From the cell containing the given text, extract its center point as (x, y) coordinate. 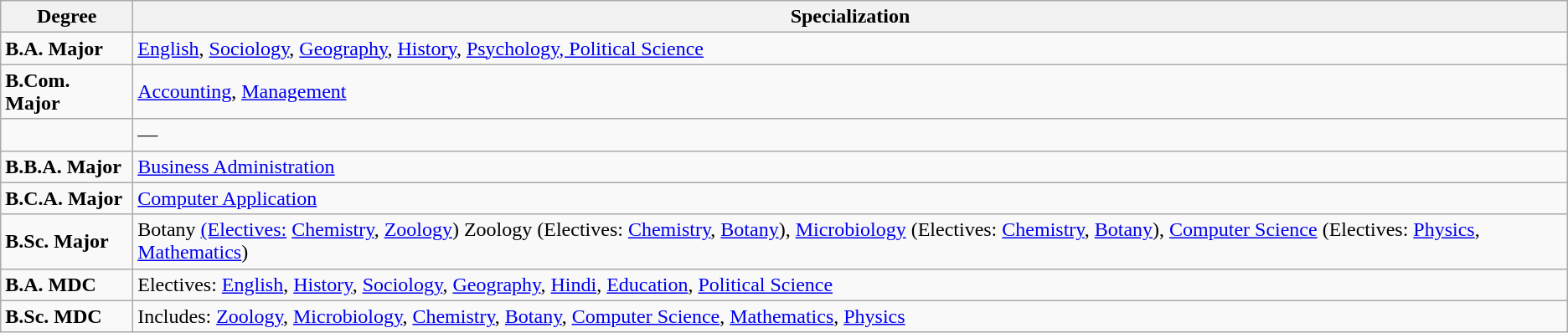
Electives: English, History, Sociology, Geography, Hindi, Education, Political Science (851, 284)
Business Administration (851, 166)
B.B.A. Major (67, 166)
B.A. MDC (67, 284)
Specialization (851, 17)
B.C.A. Major (67, 198)
B.A. Major (67, 49)
Accounting, Management (851, 92)
Includes: Zoology, Microbiology, Chemistry, Botany, Computer Science, Mathematics, Physics (851, 316)
— (851, 135)
B.Sc. MDC (67, 316)
Degree (67, 17)
Computer Application (851, 198)
English, Sociology, Geography, History, Psychology, Political Science (851, 49)
B.Com. Major (67, 92)
B.Sc. Major (67, 241)
